Determine the [X, Y] coordinate at the center of the cell enclosing the given text.  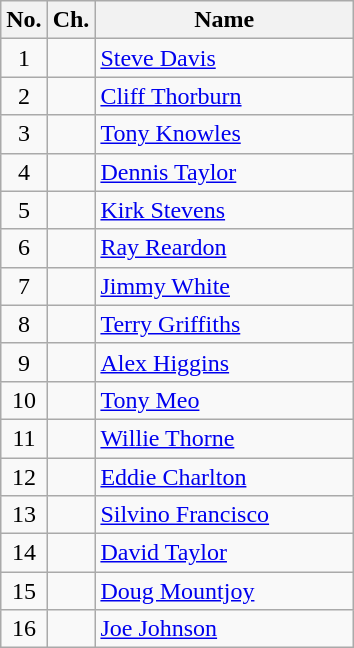
Silvino Francisco [224, 515]
6 [24, 248]
11 [24, 438]
5 [24, 210]
No. [24, 20]
Ray Reardon [224, 248]
12 [24, 477]
Terry Griffiths [224, 324]
Tony Knowles [224, 134]
Alex Higgins [224, 362]
14 [24, 553]
Dennis Taylor [224, 172]
Ch. [71, 20]
Kirk Stevens [224, 210]
Jimmy White [224, 286]
Eddie Charlton [224, 477]
7 [24, 286]
2 [24, 96]
Joe Johnson [224, 629]
David Taylor [224, 553]
9 [24, 362]
Cliff Thorburn [224, 96]
10 [24, 400]
4 [24, 172]
3 [24, 134]
Willie Thorne [224, 438]
15 [24, 591]
1 [24, 58]
Name [224, 20]
Tony Meo [224, 400]
13 [24, 515]
8 [24, 324]
Steve Davis [224, 58]
16 [24, 629]
Doug Mountjoy [224, 591]
